Detect which cell encompasses the target text, then output its [x, y] center coordinate. 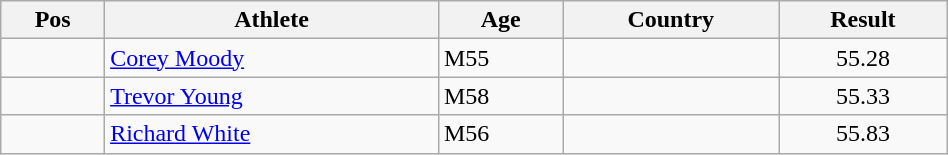
Corey Moody [272, 58]
55.83 [864, 134]
Result [864, 20]
Trevor Young [272, 96]
M55 [500, 58]
Country [671, 20]
55.28 [864, 58]
Richard White [272, 134]
55.33 [864, 96]
M58 [500, 96]
Age [500, 20]
M56 [500, 134]
Pos [53, 20]
Athlete [272, 20]
